Determine the (x, y) coordinate at the center of the cell enclosing the given text.  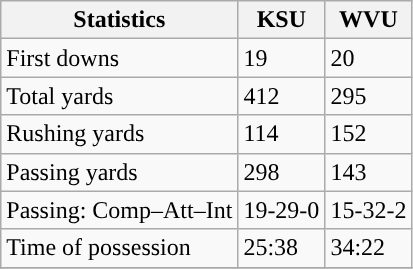
20 (368, 58)
114 (282, 134)
15-32-2 (368, 210)
298 (282, 172)
295 (368, 96)
Statistics (120, 20)
Time of possession (120, 248)
25:38 (282, 248)
19 (282, 58)
34:22 (368, 248)
Rushing yards (120, 134)
First downs (120, 58)
WVU (368, 20)
Passing yards (120, 172)
143 (368, 172)
KSU (282, 20)
412 (282, 96)
Total yards (120, 96)
152 (368, 134)
Passing: Comp–Att–Int (120, 210)
19-29-0 (282, 210)
